For the text-containing cell, return its midpoint in [X, Y] coordinate format. 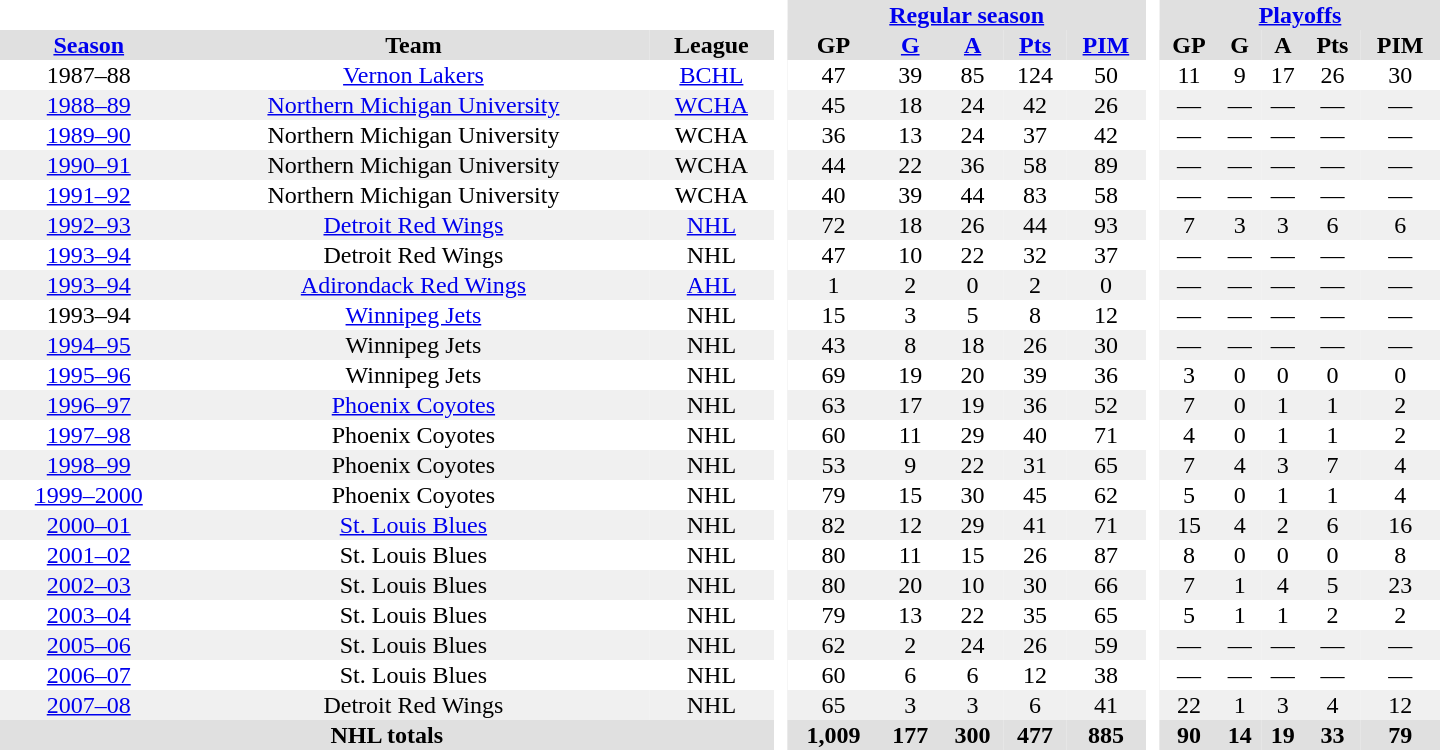
1999–2000 [89, 495]
69 [834, 375]
59 [1106, 645]
16 [1400, 525]
33 [1332, 735]
82 [834, 525]
Team [414, 45]
93 [1106, 225]
1997–98 [89, 435]
31 [1035, 465]
83 [1035, 195]
85 [972, 75]
2007–08 [89, 705]
72 [834, 225]
1995–96 [89, 375]
87 [1106, 555]
89 [1106, 165]
63 [834, 405]
14 [1240, 735]
32 [1035, 255]
300 [972, 735]
1989–90 [89, 135]
23 [1400, 585]
2005–06 [89, 645]
66 [1106, 585]
90 [1189, 735]
53 [834, 465]
AHL [711, 285]
2003–04 [89, 615]
1991–92 [89, 195]
1988–89 [89, 105]
2002–03 [89, 585]
124 [1035, 75]
NHL totals [387, 735]
1998–99 [89, 465]
885 [1106, 735]
BCHL [711, 75]
35 [1035, 615]
League [711, 45]
Vernon Lakers [414, 75]
1990–91 [89, 165]
1,009 [834, 735]
477 [1035, 735]
Season [89, 45]
Playoffs [1300, 15]
1994–95 [89, 345]
2006–07 [89, 675]
2001–02 [89, 555]
38 [1106, 675]
Regular season [967, 15]
1992–93 [89, 225]
1996–97 [89, 405]
Adirondack Red Wings [414, 285]
2000–01 [89, 525]
43 [834, 345]
1987–88 [89, 75]
52 [1106, 405]
50 [1106, 75]
177 [910, 735]
